Find where the given text appears and provide that cell's center as (x, y) coordinate. 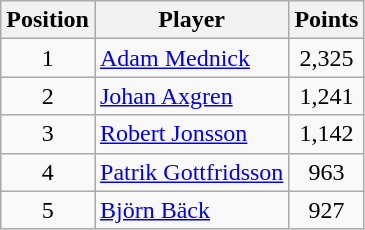
2,325 (326, 58)
5 (48, 210)
963 (326, 172)
1,241 (326, 96)
Adam Mednick (191, 58)
Björn Bäck (191, 210)
1 (48, 58)
Points (326, 20)
3 (48, 134)
Robert Jonsson (191, 134)
Johan Axgren (191, 96)
927 (326, 210)
1,142 (326, 134)
Position (48, 20)
4 (48, 172)
2 (48, 96)
Patrik Gottfridsson (191, 172)
Player (191, 20)
